Extract the (X, Y) coordinate from the center of the cell holding the provided text.  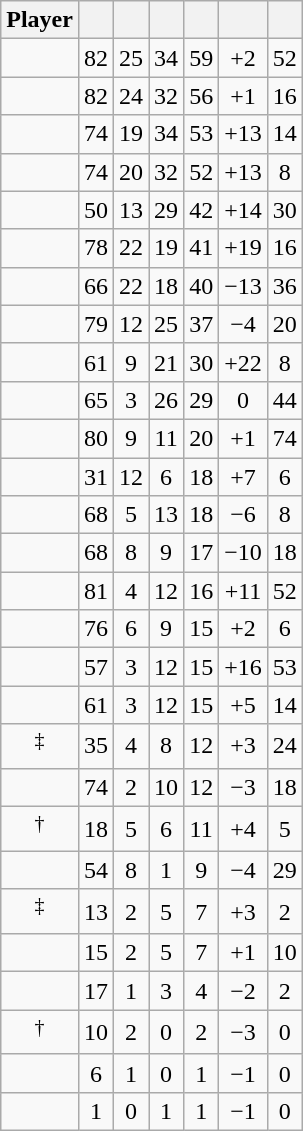
21 (166, 362)
57 (96, 667)
−6 (244, 515)
+4 (244, 830)
41 (202, 248)
26 (166, 400)
59 (202, 58)
+19 (244, 248)
65 (96, 400)
+5 (244, 705)
80 (96, 438)
+16 (244, 667)
+11 (244, 591)
79 (96, 324)
42 (202, 210)
Player (40, 20)
76 (96, 629)
44 (284, 400)
+7 (244, 477)
31 (96, 477)
+22 (244, 362)
56 (202, 96)
40 (202, 286)
78 (96, 248)
66 (96, 286)
−10 (244, 553)
81 (96, 591)
54 (96, 870)
37 (202, 324)
50 (96, 210)
35 (96, 746)
36 (284, 286)
+14 (244, 210)
−13 (244, 286)
−2 (244, 991)
